Detect which cell encompasses the target text, then output its (x, y) center coordinate. 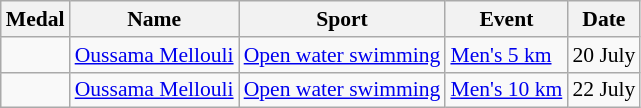
Sport (342, 19)
22 July (604, 90)
Medal (36, 19)
20 July (604, 55)
Men's 10 km (506, 90)
Event (506, 19)
Name (154, 19)
Men's 5 km (506, 55)
Date (604, 19)
